Find where the given text appears and provide that cell's center as (x, y) coordinate. 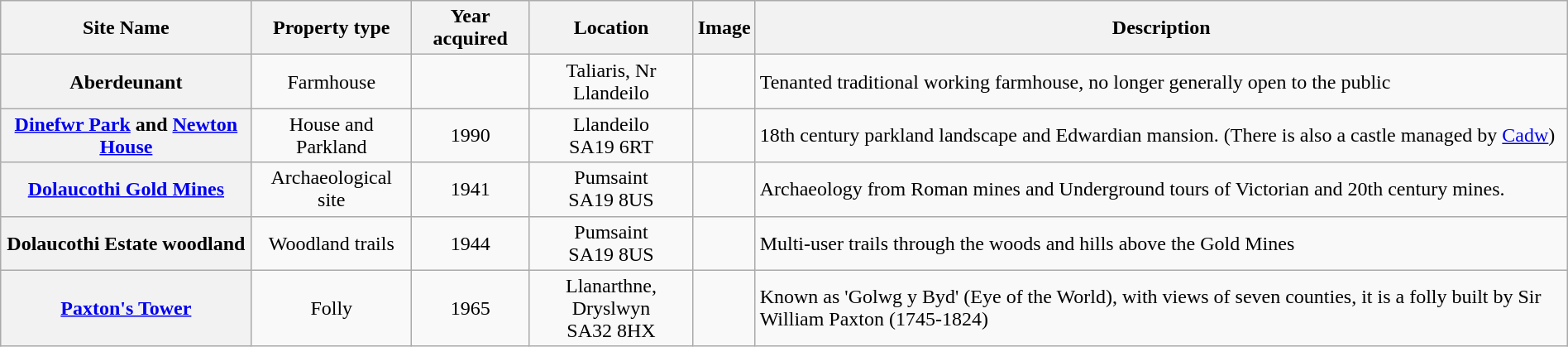
Archaeology from Roman mines and Underground tours of Victorian and 20th century mines. (1161, 189)
Dolaucothi Estate woodland (126, 243)
Aberdeunant (126, 81)
Year acquired (470, 28)
Site Name (126, 28)
Farmhouse (331, 81)
1944 (470, 243)
Property type (331, 28)
Tenanted traditional working farmhouse, no longer generally open to the public (1161, 81)
LlandeiloSA19 6RT (611, 136)
Paxton's Tower (126, 308)
Dolaucothi Gold Mines (126, 189)
Location (611, 28)
House and Parkland (331, 136)
Dinefwr Park and Newton House (126, 136)
Taliaris, Nr Llandeilo (611, 81)
Archaeological site (331, 189)
Known as 'Golwg y Byd' (Eye of the World), with views of seven counties, it is a folly built by Sir William Paxton (1745-1824) (1161, 308)
18th century parkland landscape and Edwardian mansion. (There is also a castle managed by Cadw) (1161, 136)
Description (1161, 28)
1990 (470, 136)
1965 (470, 308)
Folly (331, 308)
Image (724, 28)
Multi-user trails through the woods and hills above the Gold Mines (1161, 243)
Llanarthne, DryslwynSA32 8HX (611, 308)
Woodland trails (331, 243)
1941 (470, 189)
